Detect which cell encompasses the target text, then output its [X, Y] center coordinate. 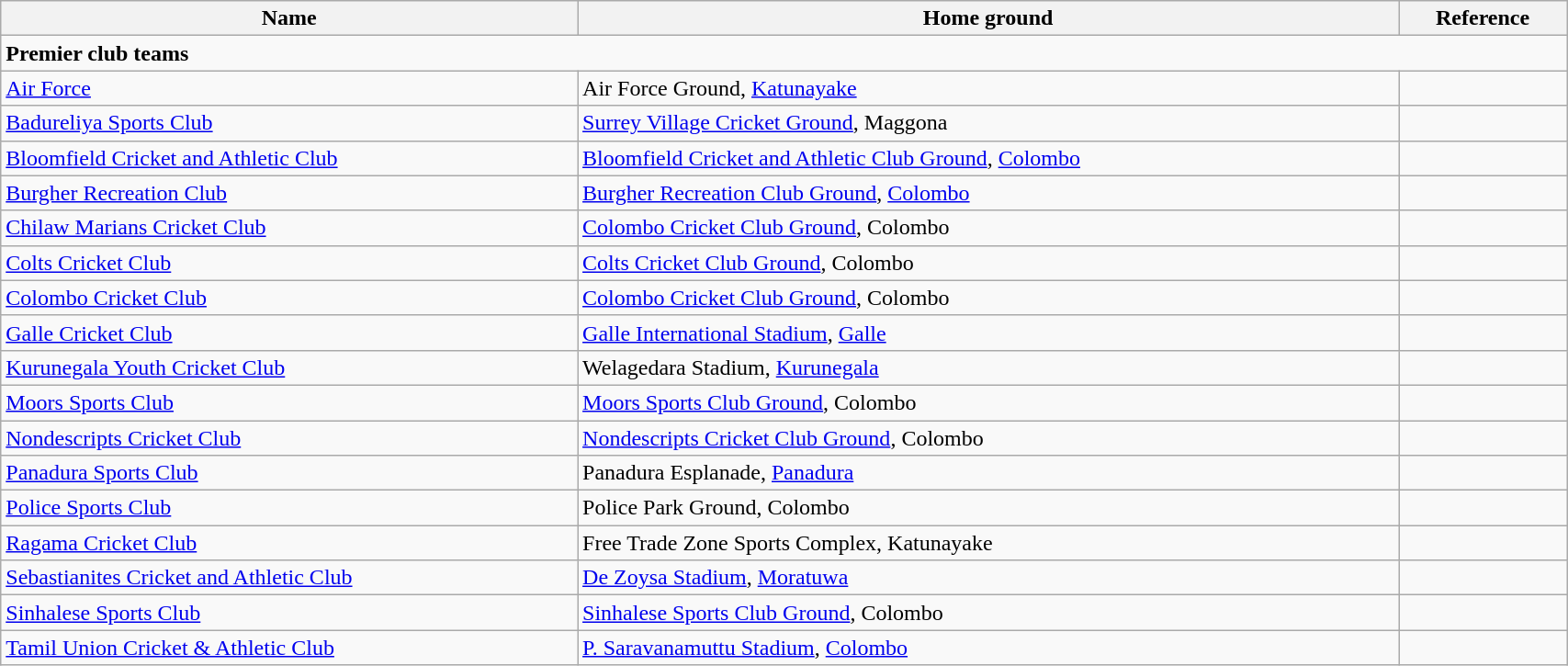
Colts Cricket Club [289, 263]
Name [289, 18]
Colts Cricket Club Ground, Colombo [988, 263]
Police Park Ground, Colombo [988, 508]
P. Saravanamuttu Stadium, Colombo [988, 648]
Moors Sports Club Ground, Colombo [988, 402]
Welagedara Stadium, Kurunegala [988, 367]
Nondescripts Cricket Club [289, 438]
Home ground [988, 18]
Police Sports Club [289, 508]
Bloomfield Cricket and Athletic Club [289, 158]
Surrey Village Cricket Ground, Maggona [988, 123]
Burgher Recreation Club Ground, Colombo [988, 193]
Moors Sports Club [289, 402]
Air Force [289, 88]
Reference [1483, 18]
Premier club teams [784, 53]
De Zoysa Stadium, Moratuwa [988, 578]
Panadura Esplanade, Panadura [988, 473]
Air Force Ground, Katunayake [988, 88]
Panadura Sports Club [289, 473]
Galle International Stadium, Galle [988, 333]
Chilaw Marians Cricket Club [289, 228]
Colombo Cricket Club [289, 298]
Kurunegala Youth Cricket Club [289, 367]
Burgher Recreation Club [289, 193]
Sebastianites Cricket and Athletic Club [289, 578]
Sinhalese Sports Club [289, 613]
Tamil Union Cricket & Athletic Club [289, 648]
Free Trade Zone Sports Complex, Katunayake [988, 543]
Galle Cricket Club [289, 333]
Bloomfield Cricket and Athletic Club Ground, Colombo [988, 158]
Sinhalese Sports Club Ground, Colombo [988, 613]
Ragama Cricket Club [289, 543]
Nondescripts Cricket Club Ground, Colombo [988, 438]
Badureliya Sports Club [289, 123]
